Return the [X, Y] coordinate for the center point of the cell that contains the specified text.  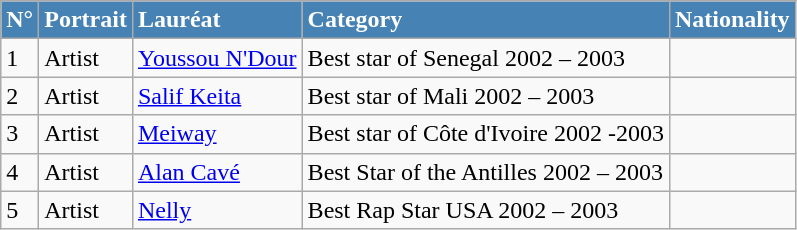
Portrait [86, 20]
Best star of Côte d'Ivoire 2002 -2003 [486, 134]
N° [20, 20]
Best Star of the Antilles 2002 – 2003 [486, 172]
Nationality [732, 20]
Youssou N'Dour [217, 58]
Meiway [217, 134]
Best star of Senegal 2002 – 2003 [486, 58]
Category [486, 20]
1 [20, 58]
3 [20, 134]
Lauréat [217, 20]
4 [20, 172]
Nelly [217, 210]
2 [20, 96]
5 [20, 210]
Salif Keita [217, 96]
Alan Cavé [217, 172]
Best Rap Star USA 2002 – 2003 [486, 210]
Best star of Mali 2002 – 2003 [486, 96]
